Output the (X, Y) coordinate of the center of the cell containing the given text.  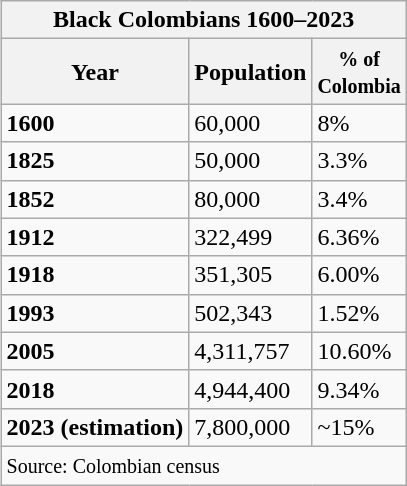
1600 (95, 123)
2023 (estimation) (95, 427)
9.34% (359, 389)
4,944,400 (250, 389)
2018 (95, 389)
1912 (95, 237)
1918 (95, 275)
2005 (95, 351)
1993 (95, 313)
322,499 (250, 237)
6.36% (359, 237)
6.00% (359, 275)
Source: Colombian census (204, 465)
1852 (95, 199)
351,305 (250, 275)
~15% (359, 427)
10.60% (359, 351)
80,000 (250, 199)
60,000 (250, 123)
7,800,000 (250, 427)
3.3% (359, 161)
% ofColombia (359, 72)
4,311,757 (250, 351)
3.4% (359, 199)
502,343 (250, 313)
1825 (95, 161)
8% (359, 123)
Population (250, 72)
1.52% (359, 313)
50,000 (250, 161)
Year (95, 72)
Black Colombians 1600–2023 (204, 20)
